Find where the given text appears and provide that cell's center as (x, y) coordinate. 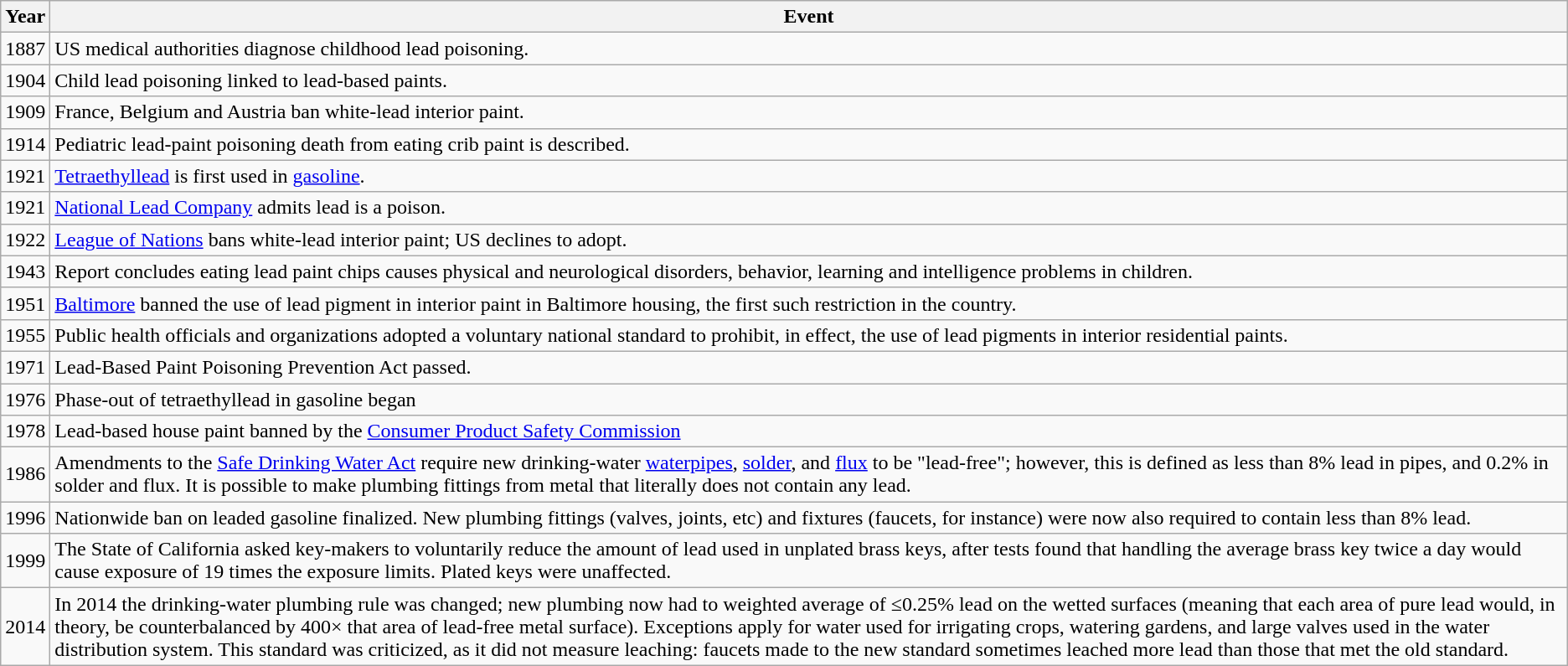
1996 (25, 518)
France, Belgium and Austria ban white-lead interior paint. (809, 112)
Tetraethyllead is first used in gasoline. (809, 176)
National Lead Company admits lead is a poison. (809, 208)
1976 (25, 400)
1978 (25, 431)
Event (809, 17)
1971 (25, 367)
2014 (25, 627)
League of Nations bans white-lead interior paint; US declines to adopt. (809, 240)
1951 (25, 303)
Report concludes eating lead paint chips causes physical and neurological disorders, behavior, learning and intelligence problems in children. (809, 271)
Child lead poisoning linked to lead-based paints. (809, 80)
Baltimore banned the use of lead pigment in interior paint in Baltimore housing, the first such restriction in the country. (809, 303)
Lead-Based Paint Poisoning Prevention Act passed. (809, 367)
1955 (25, 335)
1887 (25, 49)
US medical authorities diagnose childhood lead poisoning. (809, 49)
Lead-based house paint banned by the Consumer Product Safety Commission (809, 431)
1922 (25, 240)
Year (25, 17)
1986 (25, 474)
Phase-out of tetraethyllead in gasoline began (809, 400)
1999 (25, 561)
1943 (25, 271)
1909 (25, 112)
Pediatric lead-paint poisoning death from eating crib paint is described. (809, 144)
1914 (25, 144)
1904 (25, 80)
